Output the (X, Y) coordinate of the center of the cell containing the given text.  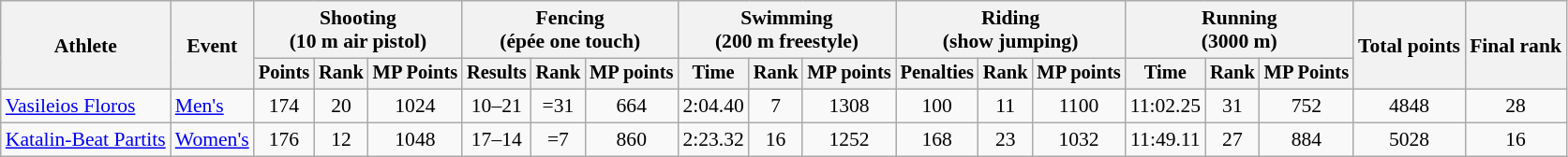
Shooting(10 m air pistol) (358, 30)
7 (776, 107)
10–21 (497, 107)
17–14 (497, 140)
174 (284, 107)
Swimming(200 m freestyle) (786, 30)
Points (284, 74)
11:02.25 (1166, 107)
Event (212, 45)
12 (341, 140)
176 (284, 140)
664 (632, 107)
23 (1006, 140)
1048 (415, 140)
168 (937, 140)
100 (937, 107)
11:49.11 (1166, 140)
1252 (849, 140)
Athlete (86, 45)
Fencing(épée one touch) (570, 30)
=31 (559, 107)
4848 (1410, 107)
31 (1232, 107)
884 (1307, 140)
Riding(show jumping) (1010, 30)
28 (1516, 107)
2:23.32 (712, 140)
752 (1307, 107)
20 (341, 107)
1032 (1078, 140)
860 (632, 140)
1024 (415, 107)
Men's (212, 107)
1100 (1078, 107)
1308 (849, 107)
Vasileios Floros (86, 107)
27 (1232, 140)
11 (1006, 107)
Penalties (937, 74)
2:04.40 (712, 107)
Total points (1410, 45)
Women's (212, 140)
Results (497, 74)
Katalin-Beat Partits (86, 140)
Final rank (1516, 45)
=7 (559, 140)
Running(3000 m) (1239, 30)
5028 (1410, 140)
